Determine the (X, Y) coordinate at the center of the cell enclosing the given text.  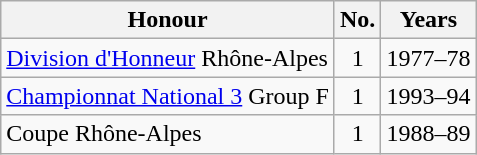
Championnat National 3 Group F (168, 96)
Division d'Honneur Rhône-Alpes (168, 58)
No. (357, 20)
Years (428, 20)
Honour (168, 20)
1988–89 (428, 134)
1993–94 (428, 96)
1977–78 (428, 58)
Coupe Rhône-Alpes (168, 134)
